Search for the cell housing the specified text and yield its (x, y) center coordinate. 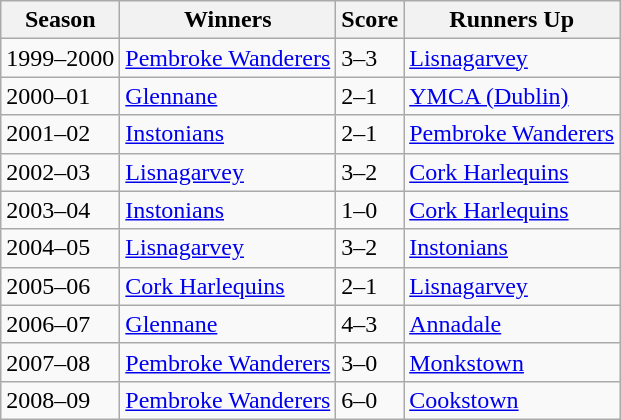
2006–07 (60, 324)
3–0 (370, 362)
Score (370, 20)
1–0 (370, 210)
2008–09 (60, 400)
YMCA (Dublin) (512, 96)
1999–2000 (60, 58)
2004–05 (60, 248)
Winners (228, 20)
2007–08 (60, 362)
3–3 (370, 58)
6–0 (370, 400)
Season (60, 20)
2000–01 (60, 96)
2002–03 (60, 172)
4–3 (370, 324)
Cookstown (512, 400)
2003–04 (60, 210)
Monkstown (512, 362)
2001–02 (60, 134)
Runners Up (512, 20)
Annadale (512, 324)
2005–06 (60, 286)
